Capture the cell that displays the provided text and extract its [X, Y] central coordinate. 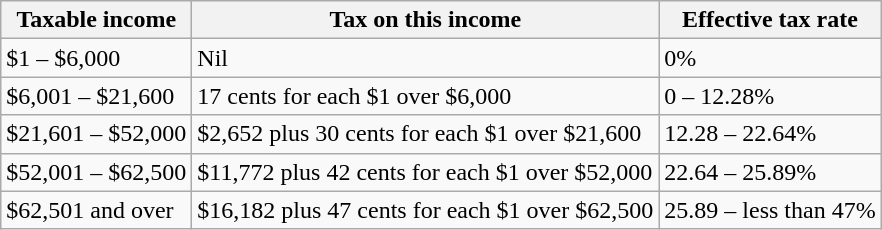
22.64 – 25.89% [770, 172]
$52,001 – $62,500 [96, 172]
25.89 – less than 47% [770, 210]
$2,652 plus 30 cents for each $1 over $21,600 [426, 134]
$21,601 – $52,000 [96, 134]
0% [770, 58]
$16,182 plus 47 cents for each $1 over $62,500 [426, 210]
12.28 – 22.64% [770, 134]
$1 – $6,000 [96, 58]
$11,772 plus 42 cents for each $1 over $52,000 [426, 172]
Effective tax rate [770, 20]
Taxable income [96, 20]
Nil [426, 58]
$6,001 – $21,600 [96, 96]
17 cents for each $1 over $6,000 [426, 96]
0 – 12.28% [770, 96]
$62,501 and over [96, 210]
Tax on this income [426, 20]
